Provide the (x, y) coordinate of the cell's center where the given text is located.  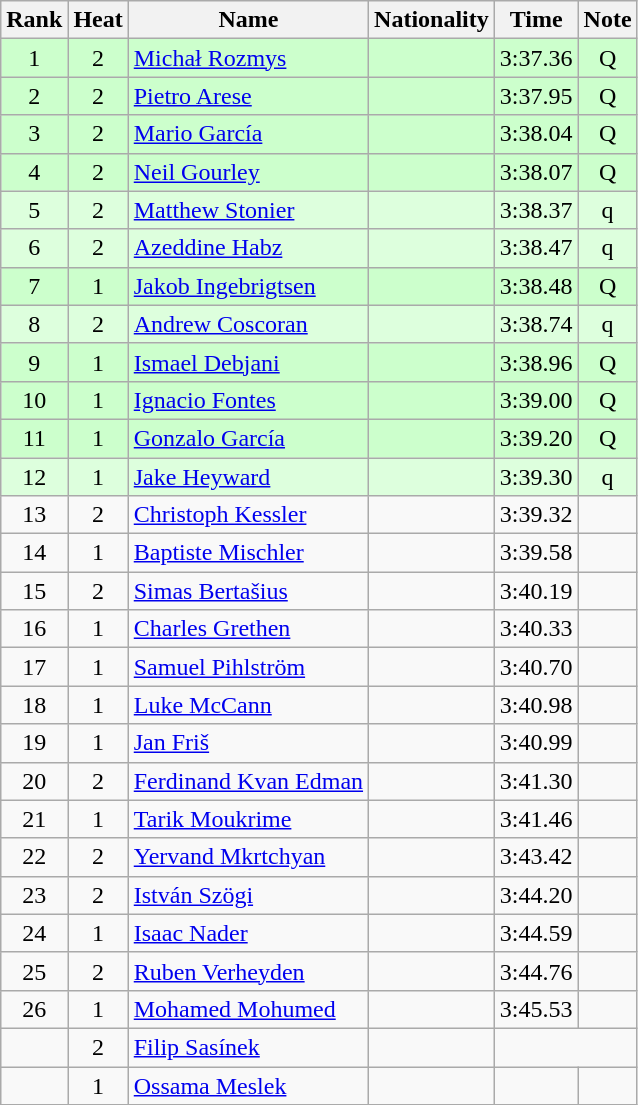
3:40.33 (536, 629)
9 (34, 362)
21 (34, 819)
Matthew Stonier (248, 210)
3:39.20 (536, 438)
4 (34, 172)
3:39.00 (536, 400)
Time (536, 20)
3:41.30 (536, 781)
3 (34, 134)
16 (34, 629)
Michał Rozmys (248, 58)
Neil Gourley (248, 172)
Filip Sasínek (248, 1047)
3:43.42 (536, 857)
Rank (34, 20)
6 (34, 248)
Ismael Debjani (248, 362)
10 (34, 400)
Isaac Nader (248, 933)
Pietro Arese (248, 96)
Note (608, 20)
19 (34, 743)
12 (34, 477)
3:40.98 (536, 705)
14 (34, 553)
Luke McCann (248, 705)
3:38.04 (536, 134)
18 (34, 705)
3:38.07 (536, 172)
3:44.20 (536, 895)
Ruben Verheyden (248, 971)
Ferdinand Kvan Edman (248, 781)
3:38.96 (536, 362)
Jan Friš (248, 743)
3:38.48 (536, 286)
11 (34, 438)
5 (34, 210)
Mario García (248, 134)
7 (34, 286)
Jakob Ingebrigtsen (248, 286)
Name (248, 20)
17 (34, 667)
13 (34, 515)
26 (34, 1009)
Ignacio Fontes (248, 400)
3:37.36 (536, 58)
Tarik Moukrime (248, 819)
25 (34, 971)
15 (34, 591)
3:39.32 (536, 515)
8 (34, 324)
20 (34, 781)
Azeddine Habz (248, 248)
Yervand Mkrtchyan (248, 857)
Jake Heyward (248, 477)
3:39.30 (536, 477)
3:40.99 (536, 743)
Christoph Kessler (248, 515)
Nationality (432, 20)
3:40.19 (536, 591)
3:37.95 (536, 96)
3:38.47 (536, 248)
Baptiste Mischler (248, 553)
3:40.70 (536, 667)
3:44.76 (536, 971)
3:41.46 (536, 819)
3:44.59 (536, 933)
3:45.53 (536, 1009)
Simas Bertašius (248, 591)
Samuel Pihlström (248, 667)
István Szögi (248, 895)
Ossama Meslek (248, 1085)
3:38.74 (536, 324)
22 (34, 857)
Mohamed Mohumed (248, 1009)
Heat (98, 20)
Andrew Coscoran (248, 324)
23 (34, 895)
Gonzalo García (248, 438)
24 (34, 933)
3:38.37 (536, 210)
3:39.58 (536, 553)
Charles Grethen (248, 629)
